Find where the given text appears and provide that cell's center as (x, y) coordinate. 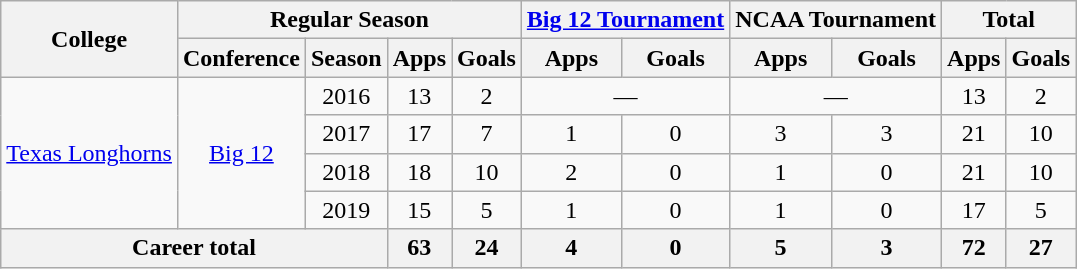
2017 (346, 134)
NCAA Tournament (836, 20)
27 (1041, 248)
Total (1009, 20)
2018 (346, 172)
2019 (346, 210)
15 (419, 210)
College (90, 39)
72 (974, 248)
7 (487, 134)
Regular Season (349, 20)
Conference (241, 58)
2016 (346, 96)
63 (419, 248)
Big 12 (241, 153)
18 (419, 172)
24 (487, 248)
Big 12 Tournament (625, 20)
Career total (194, 248)
Texas Longhorns (90, 153)
4 (571, 248)
Season (346, 58)
